Capture the cell that displays the provided text and extract its [x, y] central coordinate. 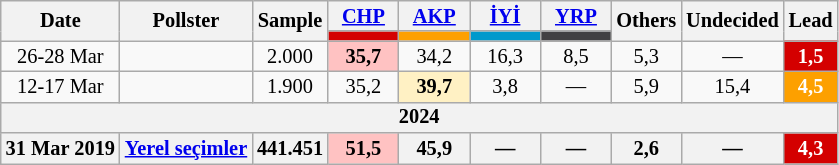
CHP [364, 16]
İYİ [506, 16]
3,8 [506, 86]
1.900 [290, 86]
Undecided [732, 20]
5,9 [646, 86]
Date [60, 20]
31 Mar 2019 [60, 148]
4,3 [811, 148]
45,9 [434, 148]
1,5 [811, 56]
Lead [811, 20]
Yerel seçimler [186, 148]
16,3 [506, 56]
26-28 Mar [60, 56]
34,2 [434, 56]
35,7 [364, 56]
4,5 [811, 86]
35,2 [364, 86]
8,5 [576, 56]
12-17 Mar [60, 86]
39,7 [434, 86]
2024 [420, 118]
Pollster [186, 20]
Others [646, 20]
15,4 [732, 86]
51,5 [364, 148]
441.451 [290, 148]
AKP [434, 16]
YRP [576, 16]
2,6 [646, 148]
Sample [290, 20]
2.000 [290, 56]
5,3 [646, 56]
